Provide the [X, Y] coordinate of the cell's center where the given text is located.  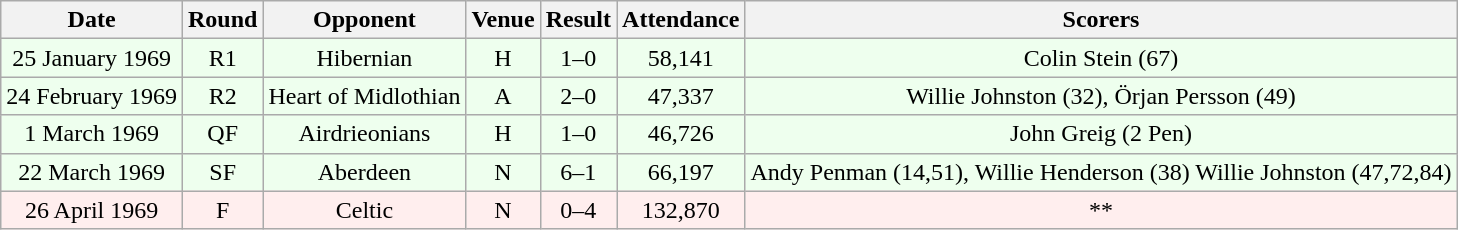
25 January 1969 [92, 58]
Hibernian [364, 58]
26 April 1969 [92, 210]
Airdrieonians [364, 134]
QF [222, 134]
58,141 [681, 58]
132,870 [681, 210]
F [222, 210]
** [1101, 210]
A [503, 96]
1 March 1969 [92, 134]
Aberdeen [364, 172]
24 February 1969 [92, 96]
0–4 [578, 210]
R1 [222, 58]
Attendance [681, 20]
Colin Stein (67) [1101, 58]
Scorers [1101, 20]
Heart of Midlothian [364, 96]
Andy Penman (14,51), Willie Henderson (38) Willie Johnston (47,72,84) [1101, 172]
2–0 [578, 96]
46,726 [681, 134]
Result [578, 20]
R2 [222, 96]
SF [222, 172]
Venue [503, 20]
Date [92, 20]
Willie Johnston (32), Örjan Persson (49) [1101, 96]
6–1 [578, 172]
Celtic [364, 210]
47,337 [681, 96]
22 March 1969 [92, 172]
Round [222, 20]
66,197 [681, 172]
John Greig (2 Pen) [1101, 134]
Opponent [364, 20]
